Extract the [x, y] coordinate from the center of the cell holding the provided text.  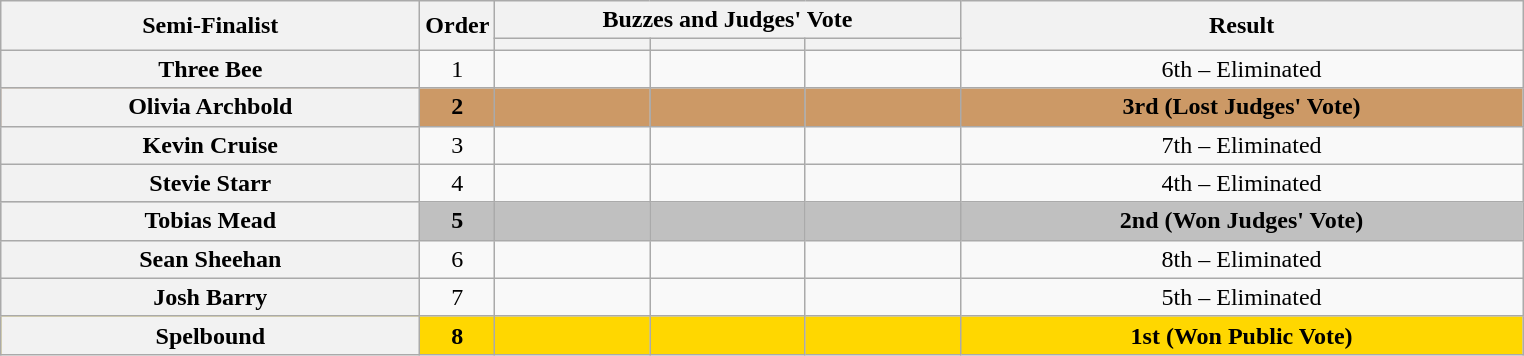
Sean Sheehan [210, 259]
Spelbound [210, 335]
Result [1242, 26]
Josh Barry [210, 297]
4 [458, 183]
6 [458, 259]
Semi-Finalist [210, 26]
Olivia Archbold [210, 107]
2nd (Won Judges' Vote) [1242, 221]
1st (Won Public Vote) [1242, 335]
6th – Eliminated [1242, 69]
2 [458, 107]
Three Bee [210, 69]
3 [458, 145]
8th – Eliminated [1242, 259]
Stevie Starr [210, 183]
7th – Eliminated [1242, 145]
Order [458, 26]
5 [458, 221]
Tobias Mead [210, 221]
5th – Eliminated [1242, 297]
3rd (Lost Judges' Vote) [1242, 107]
4th – Eliminated [1242, 183]
8 [458, 335]
7 [458, 297]
Kevin Cruise [210, 145]
1 [458, 69]
Buzzes and Judges' Vote [728, 20]
